Scan for the cell matching the given text and deliver its (X, Y) coordinate at center. 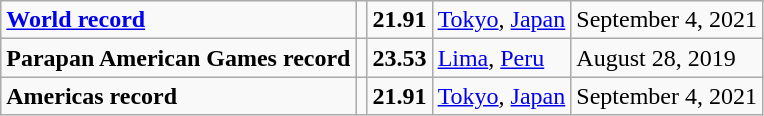
Lima, Peru (502, 58)
23.53 (400, 58)
World record (178, 20)
Americas record (178, 96)
August 28, 2019 (667, 58)
Parapan American Games record (178, 58)
